Return (X, Y) of the center of cell containing provided text 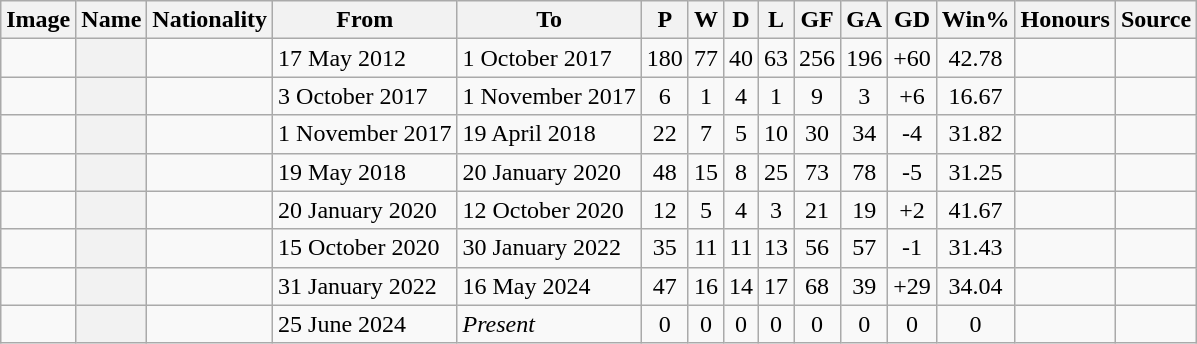
14 (740, 286)
63 (776, 58)
31.43 (976, 248)
57 (864, 248)
31.25 (976, 172)
Name (112, 20)
Honours (1065, 20)
+6 (912, 96)
39 (864, 286)
-1 (912, 248)
Image (38, 20)
78 (864, 172)
+60 (912, 58)
40 (740, 58)
P (664, 20)
19 April 2018 (549, 134)
25 (776, 172)
21 (818, 210)
17 May 2012 (365, 58)
180 (664, 58)
Win% (976, 20)
48 (664, 172)
GD (912, 20)
31 January 2022 (365, 286)
8 (740, 172)
Nationality (210, 20)
7 (706, 134)
35 (664, 248)
Source (1156, 20)
W (706, 20)
30 (818, 134)
-5 (912, 172)
12 October 2020 (549, 210)
77 (706, 58)
6 (664, 96)
196 (864, 58)
34.04 (976, 286)
+29 (912, 286)
30 January 2022 (549, 248)
16.67 (976, 96)
D (740, 20)
10 (776, 134)
-4 (912, 134)
68 (818, 286)
3 October 2017 (365, 96)
1 October 2017 (549, 58)
41.67 (976, 210)
22 (664, 134)
73 (818, 172)
17 (776, 286)
31.82 (976, 134)
L (776, 20)
9 (818, 96)
GA (864, 20)
47 (664, 286)
Present (549, 324)
16 May 2024 (549, 286)
25 June 2024 (365, 324)
13 (776, 248)
GF (818, 20)
15 (706, 172)
19 (864, 210)
15 October 2020 (365, 248)
+2 (912, 210)
42.78 (976, 58)
From (365, 20)
16 (706, 286)
56 (818, 248)
12 (664, 210)
34 (864, 134)
256 (818, 58)
19 May 2018 (365, 172)
To (549, 20)
